Search for the cell housing the specified text and yield its (X, Y) center coordinate. 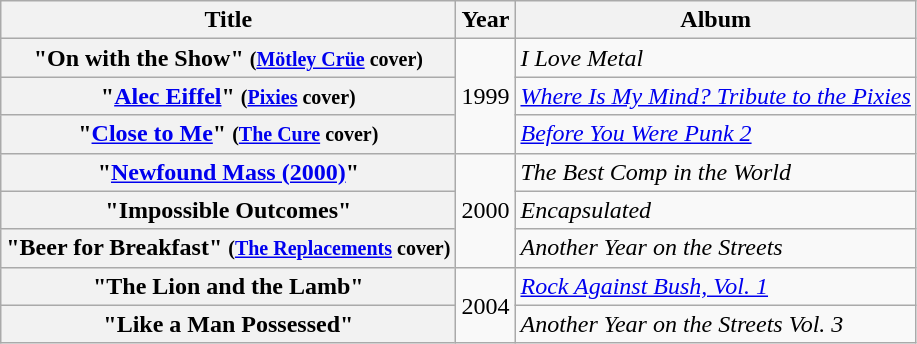
I Love Metal (716, 58)
The Best Comp in the World (716, 172)
Before You Were Punk 2 (716, 134)
"Impossible Outcomes" (228, 210)
Encapsulated (716, 210)
Title (228, 20)
1999 (486, 96)
Where Is My Mind? Tribute to the Pixies (716, 96)
2000 (486, 210)
Rock Against Bush, Vol. 1 (716, 286)
"Like a Man Possessed" (228, 324)
"On with the Show" (Mötley Crüe cover) (228, 58)
Another Year on the Streets (716, 248)
"Close to Me" (The Cure cover) (228, 134)
"The Lion and the Lamb" (228, 286)
"Beer for Breakfast" (The Replacements cover) (228, 248)
Album (716, 20)
"Newfound Mass (2000)" (228, 172)
2004 (486, 305)
"Alec Eiffel" (Pixies cover) (228, 96)
Year (486, 20)
Another Year on the Streets Vol. 3 (716, 324)
